Output the (X, Y) coordinate of the center of the cell containing the given text.  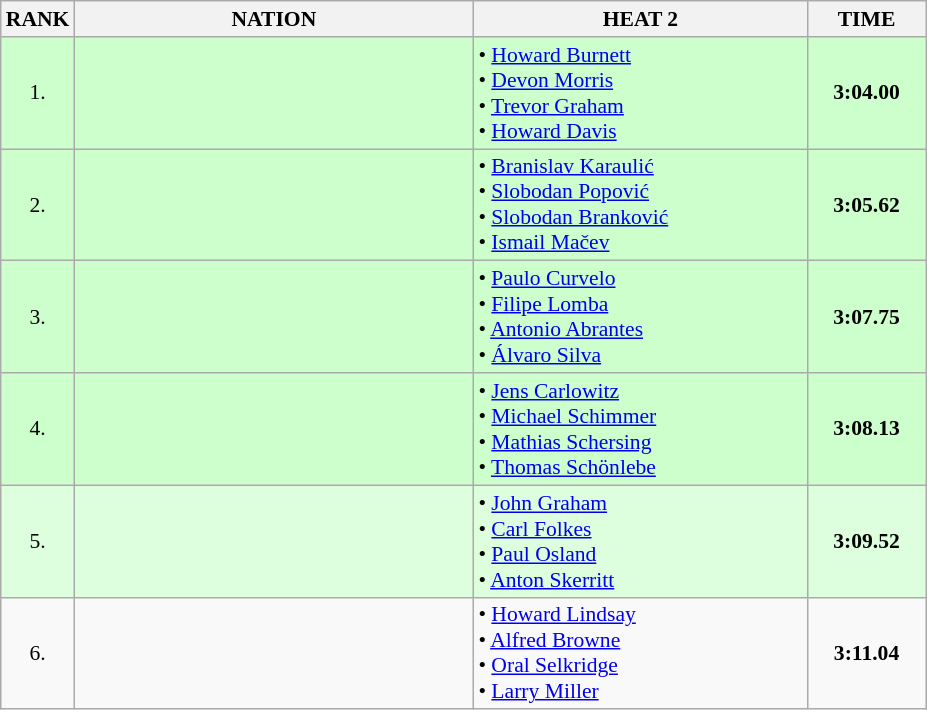
• Paulo Curvelo• Filipe Lomba• Antonio Abrantes• Álvaro Silva (640, 317)
5. (38, 541)
• Branislav Karaulić• Slobodan Popović• Slobodan Branković• Ismail Mačev (640, 205)
2. (38, 205)
1. (38, 93)
TIME (866, 19)
4. (38, 429)
• Jens Carlowitz• Michael Schimmer• Mathias Schersing• Thomas Schönlebe (640, 429)
3:07.75 (866, 317)
6. (38, 653)
• John Graham• Carl Folkes• Paul Osland• Anton Skerritt (640, 541)
• Howard Lindsay• Alfred Browne• Oral Selkridge• Larry Miller (640, 653)
3. (38, 317)
3:09.52 (866, 541)
3:04.00 (866, 93)
HEAT 2 (640, 19)
NATION (274, 19)
3:11.04 (866, 653)
• Howard Burnett• Devon Morris• Trevor Graham• Howard Davis (640, 93)
3:05.62 (866, 205)
RANK (38, 19)
3:08.13 (866, 429)
